Output the [x, y] coordinate of the center of the cell containing the given text.  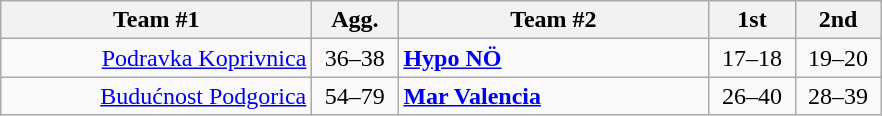
Team #1 [156, 20]
26–40 [752, 96]
54–79 [355, 96]
Budućnost Podgorica [156, 96]
17–18 [752, 58]
2nd [838, 20]
Mar Valencia [554, 96]
36–38 [355, 58]
Podravka Koprivnica [156, 58]
Hypo NÖ [554, 58]
28–39 [838, 96]
19–20 [838, 58]
Team #2 [554, 20]
Agg. [355, 20]
1st [752, 20]
